Capture the cell that displays the provided text and extract its [x, y] central coordinate. 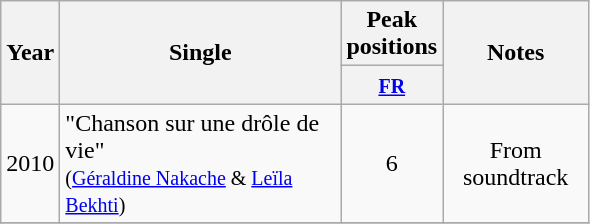
Notes [516, 52]
From soundtrack [516, 164]
"Chanson sur une drôle de vie" (Géraldine Nakache & Leïla Bekhti) [200, 164]
FR [392, 85]
Year [30, 52]
2010 [30, 164]
Peak positions [392, 34]
6 [392, 164]
Single [200, 52]
